From the cell containing the given text, extract its center point as [X, Y] coordinate. 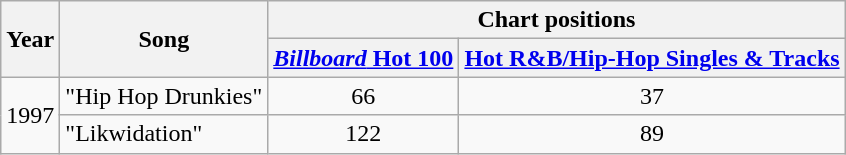
"Likwidation" [164, 134]
37 [652, 96]
Chart positions [556, 20]
Billboard Hot 100 [364, 58]
Song [164, 39]
89 [652, 134]
"Hip Hop Drunkies" [164, 96]
122 [364, 134]
66 [364, 96]
Hot R&B/Hip-Hop Singles & Tracks [652, 58]
Year [30, 39]
1997 [30, 115]
